Return (X, Y) of the center of cell containing provided text 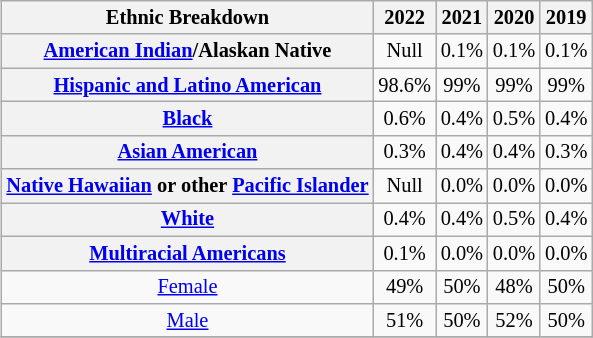
Black (187, 119)
98.6% (404, 85)
52% (514, 321)
Multiracial Americans (187, 253)
2019 (566, 18)
White (187, 220)
49% (404, 287)
48% (514, 287)
Ethnic Breakdown (187, 18)
Male (187, 321)
American Indian/Alaskan Native (187, 51)
Hispanic and Latino American (187, 85)
2022 (404, 18)
Native Hawaiian or other Pacific Islander (187, 186)
51% (404, 321)
2020 (514, 18)
2021 (462, 18)
Asian American (187, 152)
Female (187, 287)
0.6% (404, 119)
